Locate the cell with the specified text and output its [x, y] center coordinate. 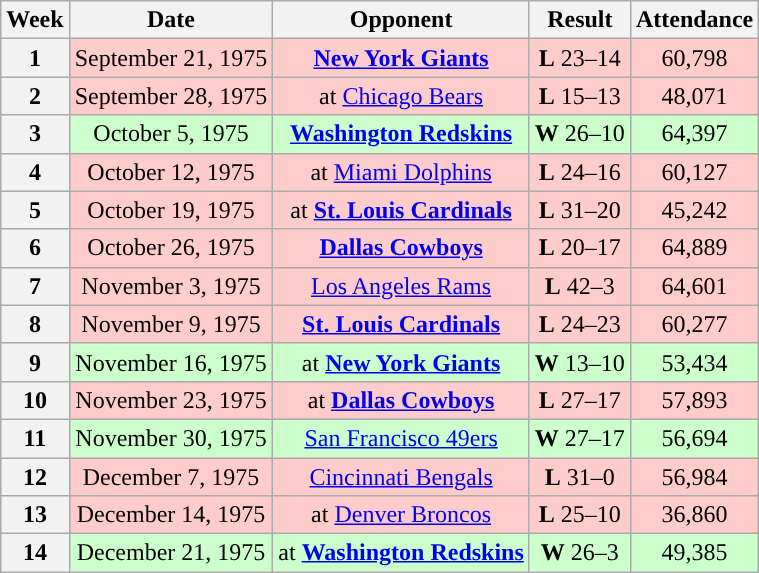
7 [35, 286]
56,984 [694, 477]
W 26–3 [580, 553]
San Francisco 49ers [401, 438]
St. Louis Cardinals [401, 324]
L 31–0 [580, 477]
December 21, 1975 [171, 553]
11 [35, 438]
2 [35, 96]
October 5, 1975 [171, 134]
December 7, 1975 [171, 477]
53,434 [694, 362]
10 [35, 400]
L 31–20 [580, 210]
64,601 [694, 286]
64,889 [694, 248]
56,694 [694, 438]
1 [35, 58]
September 28, 1975 [171, 96]
at Washington Redskins [401, 553]
at New York Giants [401, 362]
5 [35, 210]
49,385 [694, 553]
November 30, 1975 [171, 438]
L 20–17 [580, 248]
November 23, 1975 [171, 400]
October 12, 1975 [171, 172]
December 14, 1975 [171, 515]
48,071 [694, 96]
September 21, 1975 [171, 58]
W 27–17 [580, 438]
November 3, 1975 [171, 286]
Week [35, 20]
November 9, 1975 [171, 324]
Los Angeles Rams [401, 286]
New York Giants [401, 58]
at Dallas Cowboys [401, 400]
at St. Louis Cardinals [401, 210]
at Denver Broncos [401, 515]
L 24–16 [580, 172]
Date [171, 20]
57,893 [694, 400]
L 23–14 [580, 58]
4 [35, 172]
Dallas Cowboys [401, 248]
3 [35, 134]
Washington Redskins [401, 134]
L 24–23 [580, 324]
12 [35, 477]
9 [35, 362]
at Chicago Bears [401, 96]
14 [35, 553]
6 [35, 248]
L 27–17 [580, 400]
8 [35, 324]
13 [35, 515]
November 16, 1975 [171, 362]
L 42–3 [580, 286]
Opponent [401, 20]
36,860 [694, 515]
L 25–10 [580, 515]
Attendance [694, 20]
W 26–10 [580, 134]
60,127 [694, 172]
W 13–10 [580, 362]
60,798 [694, 58]
October 19, 1975 [171, 210]
Result [580, 20]
Cincinnati Bengals [401, 477]
64,397 [694, 134]
October 26, 1975 [171, 248]
at Miami Dolphins [401, 172]
L 15–13 [580, 96]
45,242 [694, 210]
60,277 [694, 324]
